Return the [X, Y] coordinate for the center point of the cell that contains the specified text.  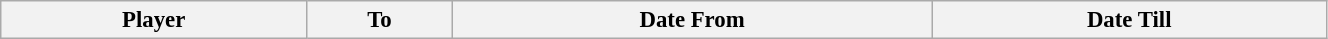
Date Till [1129, 20]
Date From [692, 20]
To [380, 20]
Player [154, 20]
